Output the [X, Y] coordinate of the center of the cell containing the given text.  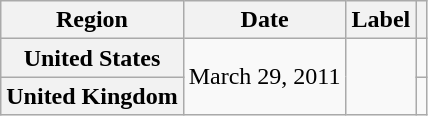
Date [264, 20]
Label [381, 20]
United Kingdom [92, 96]
Region [92, 20]
United States [92, 58]
March 29, 2011 [264, 77]
